Provide the (x, y) coordinate of the cell's center where the given text is located.  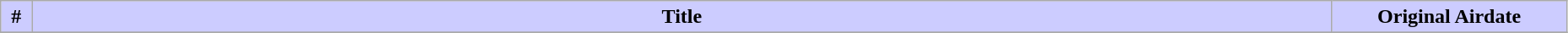
Title (682, 17)
Original Airdate (1449, 17)
# (17, 17)
